For the text-containing cell, return its midpoint in (X, Y) coordinate format. 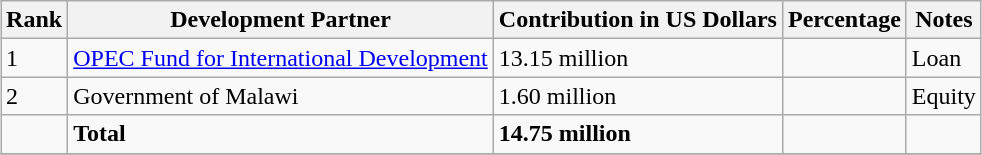
Government of Malawi (281, 96)
1 (34, 58)
14.75 million (638, 134)
OPEC Fund for International Development (281, 58)
13.15 million (638, 58)
Development Partner (281, 20)
Notes (944, 20)
2 (34, 96)
Contribution in US Dollars (638, 20)
Rank (34, 20)
1.60 million (638, 96)
Percentage (844, 20)
Total (281, 134)
Loan (944, 58)
Equity (944, 96)
